Output the (x, y) coordinate of the center of the cell containing the given text.  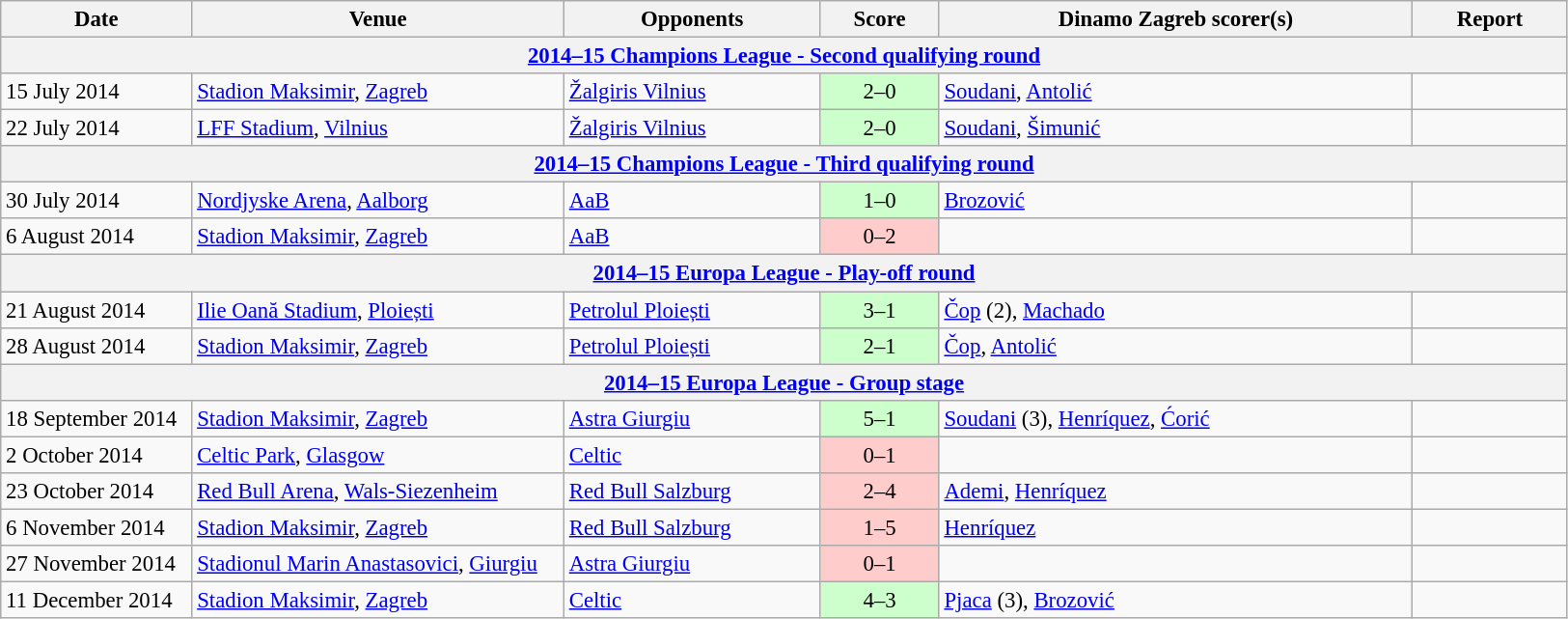
Score (880, 19)
4–3 (880, 600)
2014–15 Europa League - Play-off round (784, 273)
Henríquez (1175, 527)
Report (1490, 19)
Soudani (3), Henríquez, Ćorić (1175, 418)
6 November 2014 (96, 527)
Opponents (692, 19)
Soudani, Antolić (1175, 92)
Pjaca (3), Brozović (1175, 600)
Soudani, Šimunić (1175, 128)
2 October 2014 (96, 455)
2014–15 Champions League - Second qualifying round (784, 56)
22 July 2014 (96, 128)
2–1 (880, 346)
0–2 (880, 237)
Stadionul Marin Anastasovici, Giurgiu (378, 564)
2–4 (880, 492)
Brozović (1175, 201)
2014–15 Champions League - Third qualifying round (784, 164)
Čop (2), Machado (1175, 310)
Ademi, Henríquez (1175, 492)
23 October 2014 (96, 492)
27 November 2014 (96, 564)
Čop, Antolić (1175, 346)
6 August 2014 (96, 237)
21 August 2014 (96, 310)
Nordjyske Arena, Aalborg (378, 201)
28 August 2014 (96, 346)
1–0 (880, 201)
1–5 (880, 527)
Venue (378, 19)
2014–15 Europa League - Group stage (784, 382)
LFF Stadium, Vilnius (378, 128)
Dinamo Zagreb scorer(s) (1175, 19)
Celtic Park, Glasgow (378, 455)
18 September 2014 (96, 418)
Red Bull Arena, Wals-Siezenheim (378, 492)
11 December 2014 (96, 600)
Ilie Oană Stadium, Ploiești (378, 310)
Date (96, 19)
15 July 2014 (96, 92)
3–1 (880, 310)
5–1 (880, 418)
30 July 2014 (96, 201)
